Scan for the cell matching the given text and deliver its (X, Y) coordinate at center. 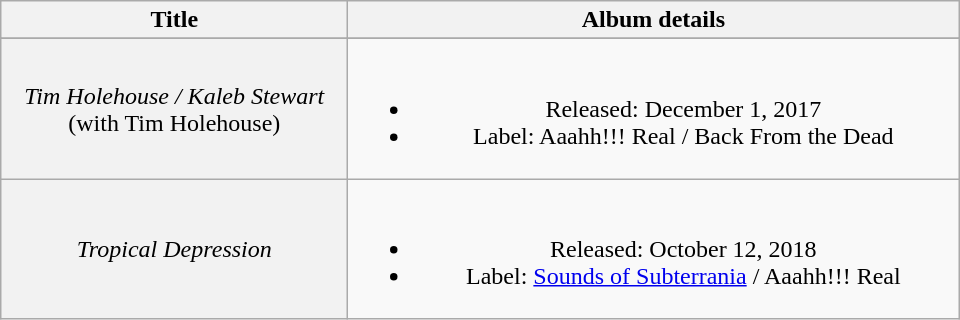
Released: October 12, 2018Label: Sounds of Subterrania / Aaahh!!! Real (654, 249)
Released: December 1, 2017Label: Aaahh!!! Real / Back From the Dead (654, 109)
Album details (654, 20)
Tim Holehouse / Kaleb Stewart(with Tim Holehouse) (174, 109)
Title (174, 20)
Tropical Depression (174, 249)
